Locate the cell with the specified text and output its [X, Y] center coordinate. 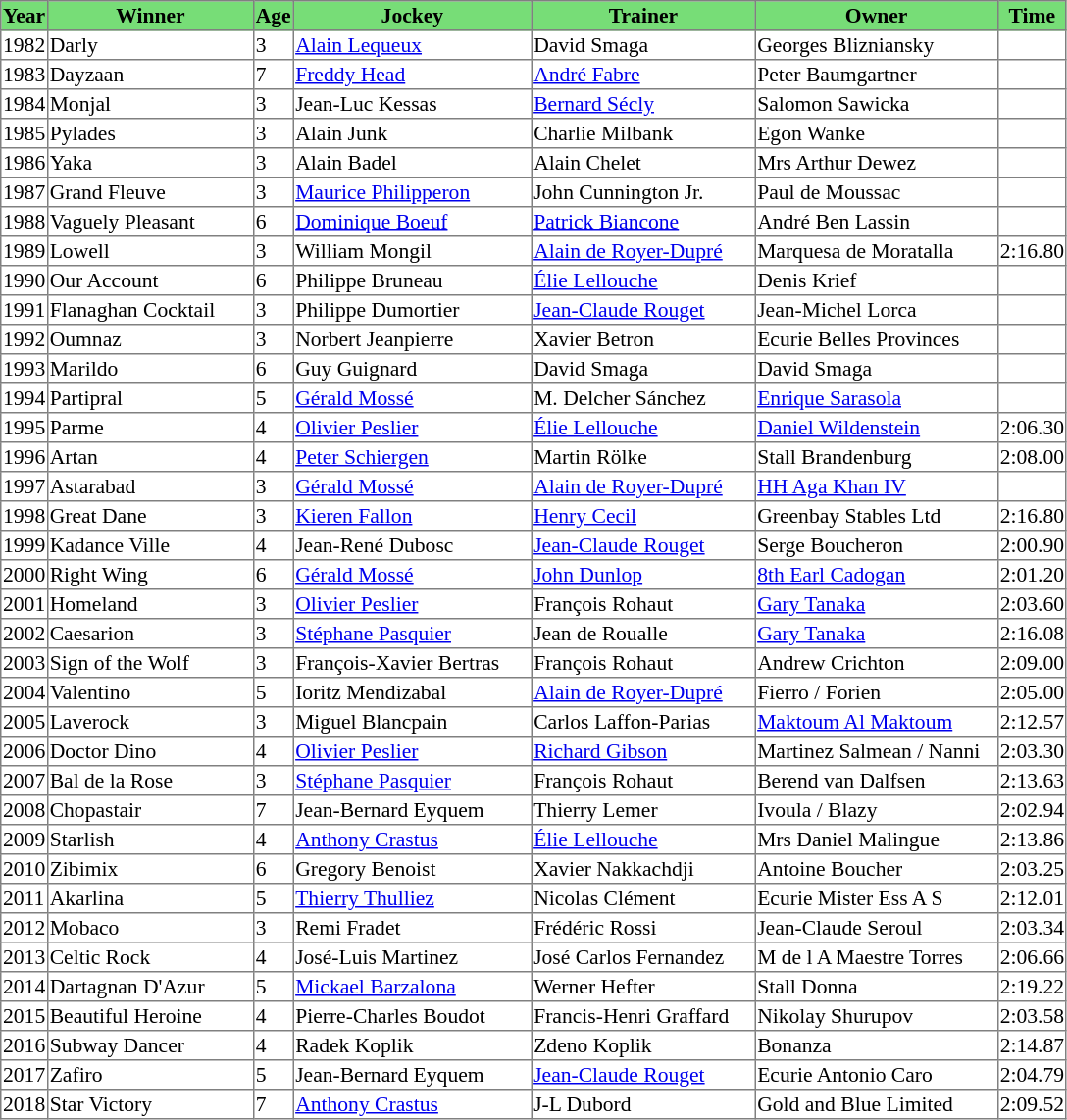
Vaguely Pleasant [150, 222]
Marildo [150, 369]
1989 [25, 251]
2009 [25, 840]
Berend van Dalfsen [877, 781]
Bonanza [877, 1045]
Lowell [150, 251]
2:03.30 [1032, 751]
Georges Blizniansky [877, 45]
Right Wing [150, 575]
Laverock [150, 722]
2007 [25, 781]
2:06.66 [1032, 957]
1983 [25, 75]
José Carlos Fernandez [643, 957]
2:14.87 [1032, 1045]
Kadance Ville [150, 545]
2:06.30 [1032, 428]
2:08.00 [1032, 457]
Chopastair [150, 810]
Year [25, 16]
2016 [25, 1045]
Grand Fleuve [150, 192]
Werner Hefter [643, 987]
Henry Cecil [643, 516]
Doctor Dino [150, 751]
Stall Brandenburg [877, 457]
Xavier Betron [643, 339]
Mickael Barzalona [412, 987]
2:09.52 [1032, 1104]
2004 [25, 692]
Dominique Boeuf [412, 222]
1987 [25, 192]
John Dunlop [643, 575]
Time [1032, 16]
Ioritz Mendizabal [412, 692]
1982 [25, 45]
Bernard Sécly [643, 104]
2010 [25, 869]
John Cunnington Jr. [643, 192]
Marquesa de Moratalla [877, 251]
Nikolay Shurupov [877, 1016]
Thierry Lemer [643, 810]
Akarlina [150, 898]
J-L Dubord [643, 1104]
2:09.00 [1032, 663]
Stall Donna [877, 987]
1994 [25, 398]
Martin Rölke [643, 457]
Gregory Benoist [412, 869]
Dayzaan [150, 75]
Artan [150, 457]
André Fabre [643, 75]
Charlie Milbank [643, 133]
Remi Fradet [412, 928]
Star Victory [150, 1104]
Alain Junk [412, 133]
1992 [25, 339]
José-Luis Martinez [412, 957]
1986 [25, 163]
Thierry Thulliez [412, 898]
Oumnaz [150, 339]
2000 [25, 575]
Ivoula / Blazy [877, 810]
Owner [877, 16]
Freddy Head [412, 75]
Homeland [150, 604]
Andrew Crichton [877, 663]
2:02.94 [1032, 810]
2:03.25 [1032, 869]
2008 [25, 810]
2017 [25, 1075]
Darly [150, 45]
2012 [25, 928]
André Ben Lassin [877, 222]
2002 [25, 634]
2:03.34 [1032, 928]
Jean de Roualle [643, 634]
Winner [150, 16]
Denis Krief [877, 280]
Salomon Sawicka [877, 104]
Monjal [150, 104]
Yaka [150, 163]
2:04.79 [1032, 1075]
Maktoum Al Maktoum [877, 722]
Egon Wanke [877, 133]
2:13.86 [1032, 840]
Francis-Henri Graffard [643, 1016]
William Mongil [412, 251]
1990 [25, 280]
Parme [150, 428]
2:13.63 [1032, 781]
Antoine Boucher [877, 869]
Carlos Laffon-Parias [643, 722]
Martinez Salmean / Nanni [877, 751]
François-Xavier Bertras [412, 663]
Maurice Philipperon [412, 192]
2:16.08 [1032, 634]
8th Earl Cadogan [877, 575]
2:00.90 [1032, 545]
1988 [25, 222]
Flanaghan Cocktail [150, 310]
Patrick Biancone [643, 222]
Peter Schiergen [412, 457]
1999 [25, 545]
1997 [25, 486]
Zafiro [150, 1075]
Jockey [412, 16]
Fierro / Forien [877, 692]
Celtic Rock [150, 957]
Frédéric Rossi [643, 928]
Subway Dancer [150, 1045]
2:05.00 [1032, 692]
2005 [25, 722]
Valentino [150, 692]
Xavier Nakkachdji [643, 869]
1985 [25, 133]
2:03.60 [1032, 604]
Pierre-Charles Boudot [412, 1016]
Zdeno Koplik [643, 1045]
Philippe Dumortier [412, 310]
Ecurie Mister Ess A S [877, 898]
2001 [25, 604]
2:12.57 [1032, 722]
2:01.20 [1032, 575]
Radek Koplik [412, 1045]
Miguel Blancpain [412, 722]
Mrs Daniel Malingue [877, 840]
Mobaco [150, 928]
Sign of the Wolf [150, 663]
Zibimix [150, 869]
Dartagnan D'Azur [150, 987]
Astarabad [150, 486]
Jean-Michel Lorca [877, 310]
Norbert Jeanpierre [412, 339]
Alain Chelet [643, 163]
Pylades [150, 133]
Our Account [150, 280]
Nicolas Clément [643, 898]
Serge Boucheron [877, 545]
Ecurie Antonio Caro [877, 1075]
Great Dane [150, 516]
Jean-René Dubosc [412, 545]
2011 [25, 898]
2006 [25, 751]
Gold and Blue Limited [877, 1104]
Beautiful Heroine [150, 1016]
2014 [25, 987]
Age [273, 16]
Guy Guignard [412, 369]
1984 [25, 104]
2:19.22 [1032, 987]
1996 [25, 457]
1998 [25, 516]
Paul de Moussac [877, 192]
Greenbay Stables Ltd [877, 516]
M de l A Maestre Torres [877, 957]
Jean-Claude Seroul [877, 928]
Kieren Fallon [412, 516]
1995 [25, 428]
2003 [25, 663]
Caesarion [150, 634]
Richard Gibson [643, 751]
Peter Baumgartner [877, 75]
Enrique Sarasola [877, 398]
HH Aga Khan IV [877, 486]
Bal de la Rose [150, 781]
1991 [25, 310]
2:12.01 [1032, 898]
Starlish [150, 840]
2015 [25, 1016]
Daniel Wildenstein [877, 428]
Alain Lequeux [412, 45]
2013 [25, 957]
Ecurie Belles Provinces [877, 339]
M. Delcher Sánchez [643, 398]
1993 [25, 369]
Alain Badel [412, 163]
Jean-Luc Kessas [412, 104]
Philippe Bruneau [412, 280]
Partipral [150, 398]
Mrs Arthur Dewez [877, 163]
2:03.58 [1032, 1016]
Trainer [643, 16]
2018 [25, 1104]
